Locate the cell with the specified text and output its (x, y) center coordinate. 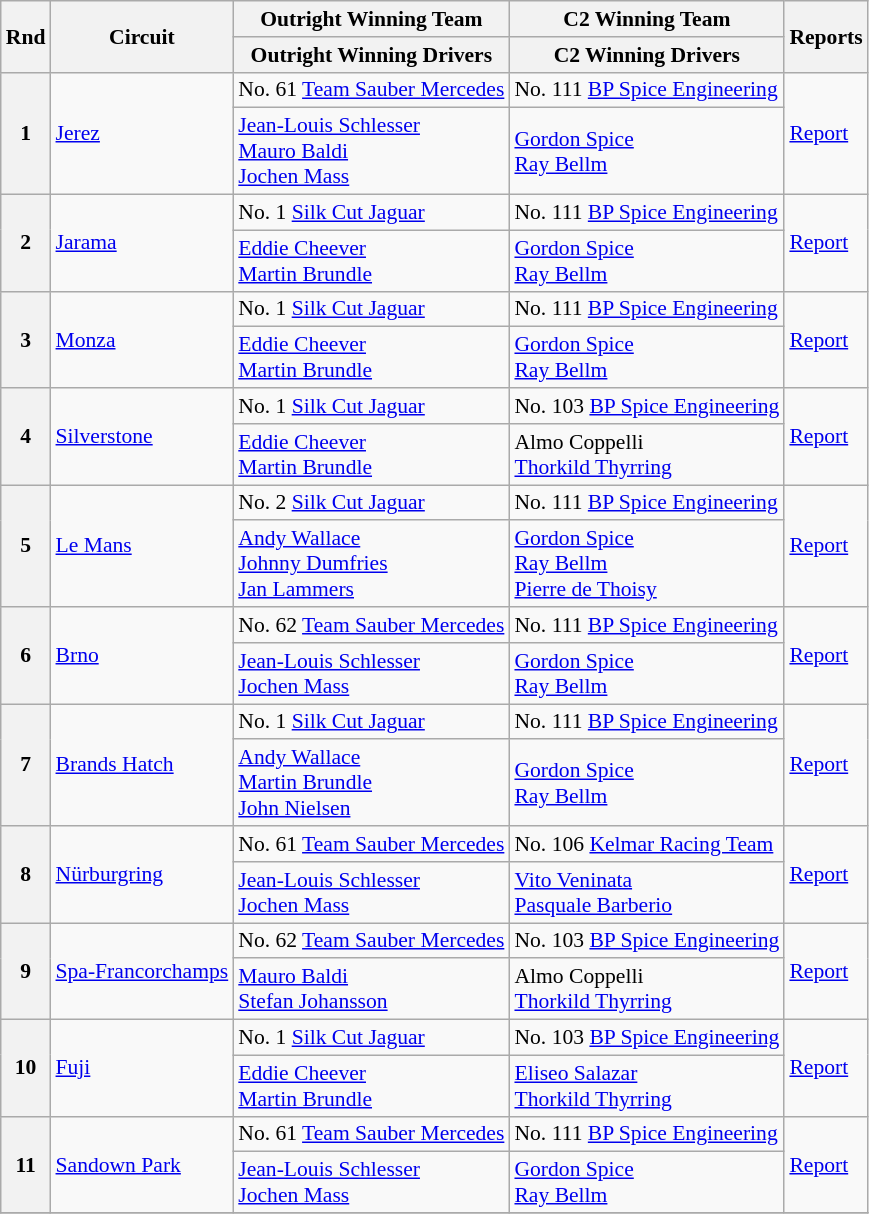
1 (26, 133)
Sandown Park (142, 1164)
Jerez (142, 133)
Circuit (142, 36)
Spa-Francorchamps (142, 972)
Andy Wallace Martin Brundle John Nielsen (371, 784)
3 (26, 340)
C2 Winning Drivers (646, 55)
No. 2 Silk Cut Jaguar (371, 503)
Brands Hatch (142, 765)
2 (26, 244)
Gordon Spice Ray Bellm Pierre de Thoisy (646, 564)
Outright Winning Drivers (371, 55)
5 (26, 546)
4 (26, 436)
Mauro Baldi Stefan Johansson (371, 990)
6 (26, 656)
Nürburgring (142, 874)
Outright Winning Team (371, 19)
Jean-Louis Schlesser Mauro Baldi Jochen Mass (371, 152)
11 (26, 1164)
Le Mans (142, 546)
C2 Winning Team (646, 19)
Monza (142, 340)
Reports (826, 36)
Brno (142, 656)
Fuji (142, 1068)
9 (26, 972)
Silverstone (142, 436)
Andy Wallace Johnny Dumfries Jan Lammers (371, 564)
10 (26, 1068)
Jarama (142, 244)
7 (26, 765)
No. 106 Kelmar Racing Team (646, 844)
Vito Veninata Pasquale Barberio (646, 892)
8 (26, 874)
Eliseo Salazar Thorkild Thyrring (646, 1086)
Rnd (26, 36)
